Output the (x, y) coordinate of the center of the cell containing the given text.  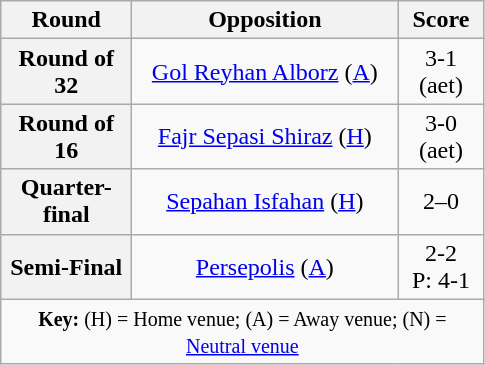
Sepahan Isfahan (H) (265, 202)
3-1 (aet) (441, 72)
3-0 (aet) (441, 136)
Round of 32 (66, 72)
Gol Reyhan Alborz (A) (265, 72)
Key: (H) = Home venue; (A) = Away venue; (N) = Neutral venue (242, 332)
Fajr Sepasi Shiraz (H) (265, 136)
Score (441, 20)
Semi-Final (66, 266)
2-2P: 4-1 (441, 266)
Persepolis (A) (265, 266)
Round (66, 20)
Quarter-final (66, 202)
Round of 16 (66, 136)
2–0 (441, 202)
Opposition (265, 20)
